Identify which cell holds the provided text, then report its [x, y] central coordinate. 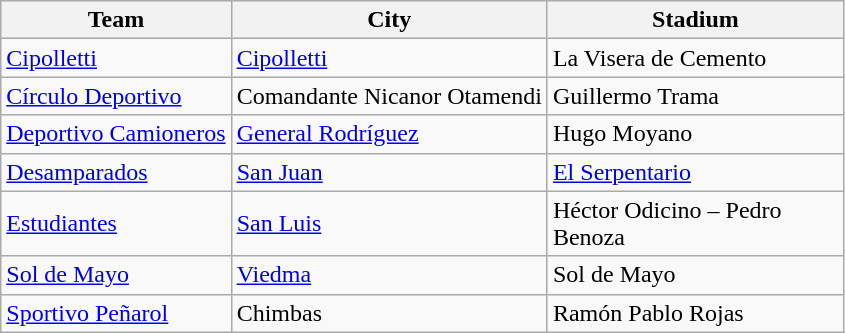
Viedma [389, 275]
Stadium [695, 20]
General Rodríguez [389, 134]
San Juan [389, 172]
City [389, 20]
Héctor Odicino – Pedro Benoza [695, 224]
Hugo Moyano [695, 134]
Team [116, 20]
Desamparados [116, 172]
El Serpentario [695, 172]
Comandante Nicanor Otamendi [389, 96]
Sportivo Peñarol [116, 313]
San Luis [389, 224]
Chimbas [389, 313]
La Visera de Cemento [695, 58]
Ramón Pablo Rojas [695, 313]
Círculo Deportivo [116, 96]
Guillermo Trama [695, 96]
Deportivo Camioneros [116, 134]
Estudiantes [116, 224]
